For the text-containing cell, return its midpoint in [X, Y] coordinate format. 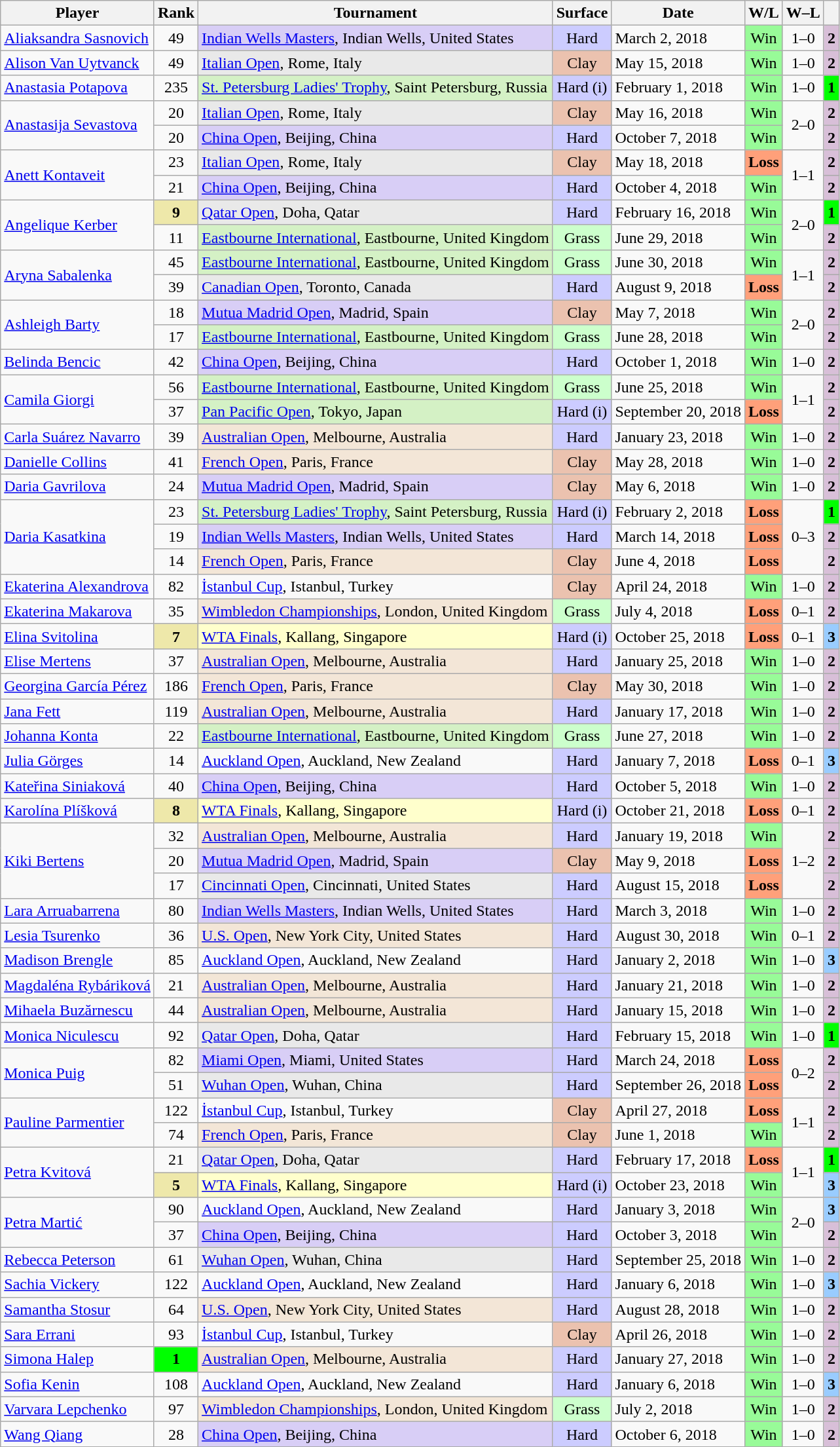
May 9, 2018 [678, 861]
October 1, 2018 [678, 362]
May 16, 2018 [678, 113]
August 15, 2018 [678, 886]
Monica Puig [77, 1072]
March 3, 2018 [678, 911]
May 30, 2018 [678, 686]
Sara Errani [77, 1334]
90 [175, 1210]
Kiki Bertens [77, 861]
June 1, 2018 [678, 1135]
5 [175, 1185]
Wang Qiang [77, 1434]
Simona Halep [77, 1359]
24 [175, 487]
Camila Giorgi [77, 400]
9 [175, 212]
October 25, 2018 [678, 636]
Jana Fett [77, 711]
186 [175, 686]
61 [175, 1260]
Sofia Kenin [77, 1384]
Ekaterina Alexandrova [77, 586]
September 20, 2018 [678, 412]
September 25, 2018 [678, 1260]
Rebecca Peterson [77, 1260]
Canadian Open, Toronto, Canada [376, 287]
8 [175, 811]
Miami Open, Miami, United States [376, 1060]
74 [175, 1135]
36 [175, 935]
Pauline Parmentier [77, 1123]
February 15, 2018 [678, 1035]
June 25, 2018 [678, 387]
45 [175, 262]
January 15, 2018 [678, 1010]
Tournament [376, 13]
Lesia Tsurenko [77, 935]
February 16, 2018 [678, 212]
Elise Mertens [77, 661]
February 17, 2018 [678, 1160]
January 17, 2018 [678, 711]
April 26, 2018 [678, 1334]
40 [175, 786]
11 [175, 237]
January 3, 2018 [678, 1210]
7 [175, 636]
22 [175, 736]
September 26, 2018 [678, 1085]
October 23, 2018 [678, 1185]
Daria Kasatkina [77, 536]
108 [175, 1384]
Georgina García Pérez [77, 686]
January 7, 2018 [678, 761]
0–3 [803, 536]
Sachia Vickery [77, 1285]
Varvara Lepchenko [77, 1409]
October 7, 2018 [678, 138]
Aliaksandra Sasnovich [77, 38]
Petra Martić [77, 1222]
February 2, 2018 [678, 512]
51 [175, 1085]
October 3, 2018 [678, 1235]
August 30, 2018 [678, 935]
32 [175, 836]
0–2 [803, 1072]
Ashleigh Barty [77, 325]
June 4, 2018 [678, 561]
Johanna Konta [77, 736]
January 27, 2018 [678, 1359]
August 9, 2018 [678, 287]
W/L [764, 13]
Anastasia Potapova [77, 88]
Petra Kvitová [77, 1173]
April 27, 2018 [678, 1110]
Anett Kontaveit [77, 175]
Player [77, 13]
Rank [175, 13]
July 2, 2018 [678, 1409]
June 29, 2018 [678, 237]
Lara Arruabarrena [77, 911]
Monica Niculescu [77, 1035]
Belinda Bencic [77, 362]
March 14, 2018 [678, 536]
May 15, 2018 [678, 63]
August 28, 2018 [678, 1309]
April 24, 2018 [678, 586]
Mihaela Buzărnescu [77, 1010]
Date [678, 13]
Pan Pacific Open, Tokyo, Japan [376, 412]
235 [175, 88]
18 [175, 312]
October 4, 2018 [678, 187]
October 5, 2018 [678, 786]
May 28, 2018 [678, 462]
Madison Brengle [77, 960]
19 [175, 536]
97 [175, 1409]
Magdaléna Rybáriková [77, 985]
October 6, 2018 [678, 1434]
Angelique Kerber [77, 225]
March 2, 2018 [678, 38]
Danielle Collins [77, 462]
February 1, 2018 [678, 88]
June 27, 2018 [678, 736]
80 [175, 911]
January 23, 2018 [678, 437]
July 4, 2018 [678, 611]
Ekaterina Makarova [77, 611]
Samantha Stosur [77, 1309]
44 [175, 1010]
January 25, 2018 [678, 661]
56 [175, 387]
85 [175, 960]
May 18, 2018 [678, 162]
Daria Gavrilova [77, 487]
October 21, 2018 [678, 811]
Karolína Plíšková [77, 811]
Julia Görges [77, 761]
June 28, 2018 [678, 337]
January 21, 2018 [678, 985]
64 [175, 1309]
Surface [582, 13]
Anastasija Sevastova [77, 125]
41 [175, 462]
January 19, 2018 [678, 836]
Alison Van Uytvanck [77, 63]
28 [175, 1434]
93 [175, 1334]
May 6, 2018 [678, 487]
Elina Svitolina [77, 636]
35 [175, 611]
42 [175, 362]
92 [175, 1035]
W–L [803, 13]
1–2 [803, 861]
January 2, 2018 [678, 960]
June 30, 2018 [678, 262]
Kateřina Siniaková [77, 786]
Aryna Sabalenka [77, 274]
March 24, 2018 [678, 1060]
Carla Suárez Navarro [77, 437]
Cincinnati Open, Cincinnati, United States [376, 886]
May 7, 2018 [678, 312]
119 [175, 711]
